Return the [x, y] coordinate for the center point of the cell that contains the specified text.  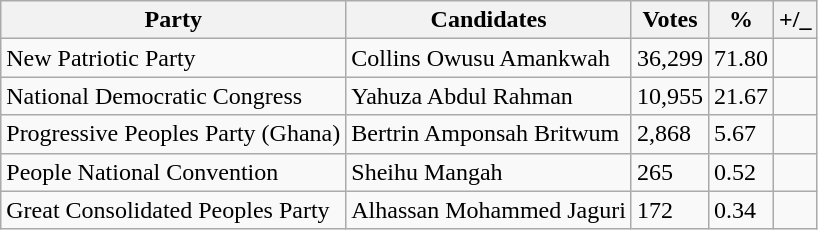
New Patriotic Party [174, 58]
Yahuza Abdul Rahman [489, 96]
Great Consolidated Peoples Party [174, 210]
Alhassan Mohammed Jaguri [489, 210]
Candidates [489, 20]
2,868 [670, 134]
National Democratic Congress [174, 96]
People National Convention [174, 172]
% [740, 20]
0.34 [740, 210]
5.67 [740, 134]
10,955 [670, 96]
Bertrin Amponsah Britwum [489, 134]
Sheihu Mangah [489, 172]
0.52 [740, 172]
172 [670, 210]
Votes [670, 20]
Party [174, 20]
71.80 [740, 58]
Progressive Peoples Party (Ghana) [174, 134]
+/_ [796, 20]
Collins Owusu Amankwah [489, 58]
21.67 [740, 96]
265 [670, 172]
36,299 [670, 58]
